Scan for the cell matching the given text and deliver its (X, Y) coordinate at center. 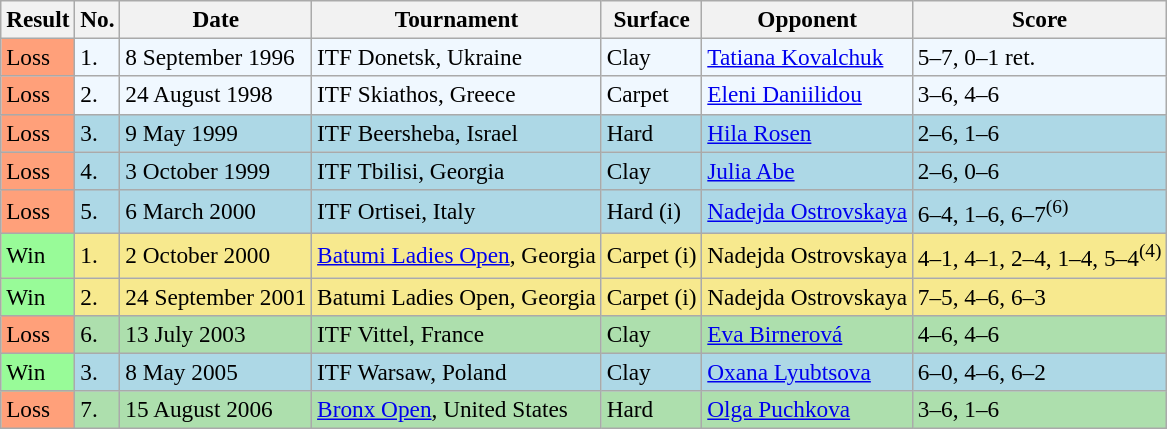
7. (98, 410)
3–6, 4–6 (1040, 95)
Surface (652, 19)
7–5, 4–6, 6–3 (1040, 296)
Eva Birnerová (807, 334)
Result (38, 19)
No. (98, 19)
Carpet (652, 95)
6–4, 1–6, 6–7(6) (1040, 211)
Hard (i) (652, 211)
ITF Skiathos, Greece (457, 95)
8 September 1996 (216, 57)
2–6, 1–6 (1040, 133)
4–6, 4–6 (1040, 334)
Eleni Daniilidou (807, 95)
Julia Abe (807, 170)
Olga Puchkova (807, 410)
6. (98, 334)
Tournament (457, 19)
4. (98, 170)
3 October 1999 (216, 170)
13 July 2003 (216, 334)
6–0, 4–6, 6–2 (1040, 372)
2–6, 0–6 (1040, 170)
24 August 1998 (216, 95)
9 May 1999 (216, 133)
5–7, 0–1 ret. (1040, 57)
ITF Beersheba, Israel (457, 133)
ITF Donetsk, Ukraine (457, 57)
Score (1040, 19)
15 August 2006 (216, 410)
4–1, 4–1, 2–4, 1–4, 5–4(4) (1040, 255)
24 September 2001 (216, 296)
Hila Rosen (807, 133)
8 May 2005 (216, 372)
ITF Ortisei, Italy (457, 211)
Opponent (807, 19)
Date (216, 19)
5. (98, 211)
2 October 2000 (216, 255)
Oxana Lyubtsova (807, 372)
3–6, 1–6 (1040, 410)
Bronx Open, United States (457, 410)
ITF Vittel, France (457, 334)
Tatiana Kovalchuk (807, 57)
ITF Warsaw, Poland (457, 372)
6 March 2000 (216, 211)
ITF Tbilisi, Georgia (457, 170)
